Scan for the cell matching the given text and deliver its (x, y) coordinate at center. 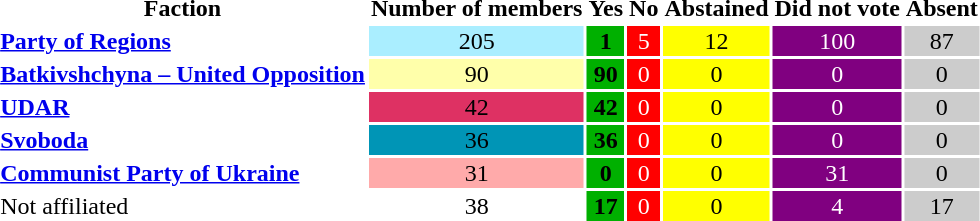
4 (837, 206)
12 (716, 41)
205 (476, 41)
5 (644, 41)
87 (942, 41)
100 (837, 41)
38 (476, 206)
1 (606, 41)
